Provide the [X, Y] coordinate of the cell's center where the given text is located.  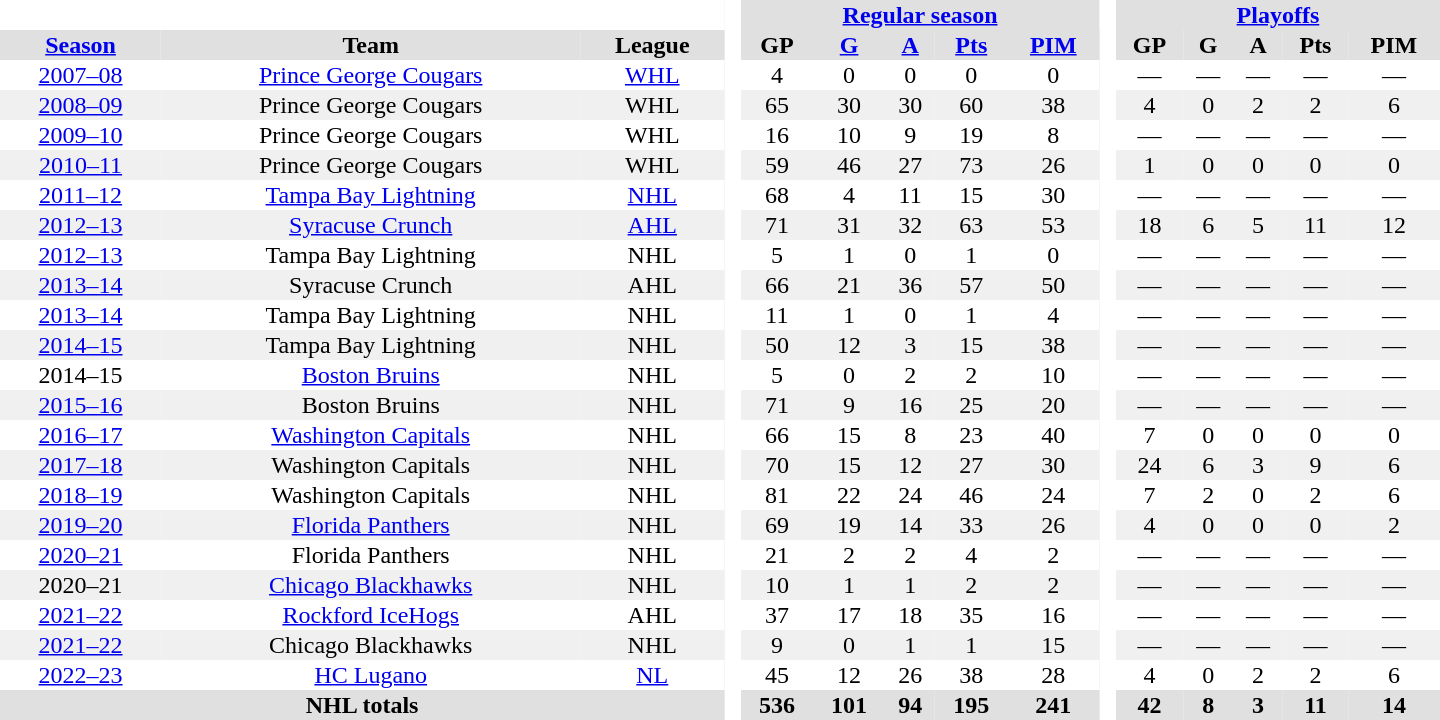
536 [777, 705]
2008–09 [80, 105]
241 [1053, 705]
195 [971, 705]
Rockford IceHogs [370, 615]
Team [370, 45]
73 [971, 165]
101 [849, 705]
2016–17 [80, 435]
2022–23 [80, 675]
63 [971, 225]
Regular season [920, 15]
37 [777, 615]
2015–16 [80, 405]
65 [777, 105]
25 [971, 405]
Season [80, 45]
81 [777, 495]
2011–12 [80, 195]
36 [910, 285]
33 [971, 525]
42 [1150, 705]
45 [777, 675]
2019–20 [80, 525]
53 [1053, 225]
28 [1053, 675]
70 [777, 465]
2010–11 [80, 165]
35 [971, 615]
57 [971, 285]
69 [777, 525]
23 [971, 435]
League [652, 45]
2007–08 [80, 75]
Playoffs [1278, 15]
2018–19 [80, 495]
31 [849, 225]
20 [1053, 405]
17 [849, 615]
59 [777, 165]
HC Lugano [370, 675]
68 [777, 195]
40 [1053, 435]
60 [971, 105]
22 [849, 495]
2017–18 [80, 465]
NHL totals [362, 705]
32 [910, 225]
2009–10 [80, 135]
94 [910, 705]
NL [652, 675]
